Determine the [X, Y] coordinate at the center of the cell enclosing the given text.  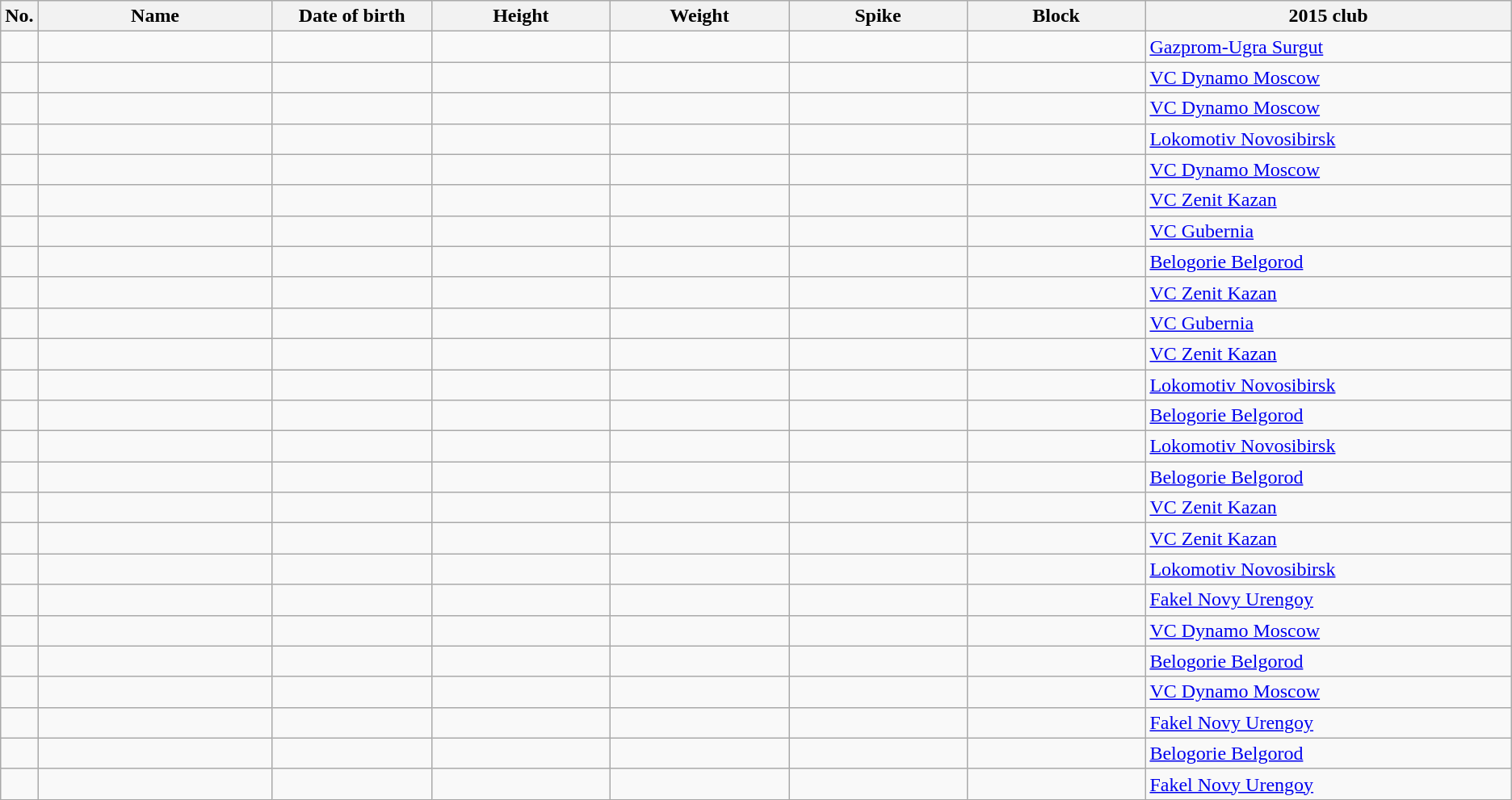
No. [19, 16]
2015 club [1328, 16]
Height [520, 16]
Name [155, 16]
Block [1056, 16]
Date of birth [352, 16]
Gazprom-Ugra Surgut [1328, 47]
Spike [879, 16]
Weight [699, 16]
